Provide the [X, Y] coordinate of the cell's center where the given text is located.  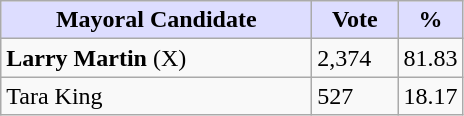
Mayoral Candidate [156, 20]
81.83 [430, 58]
Vote [355, 20]
Tara King [156, 96]
527 [355, 96]
2,374 [355, 58]
18.17 [430, 96]
Larry Martin (X) [156, 58]
% [430, 20]
